Extract the (X, Y) coordinate from the center of the cell holding the provided text.  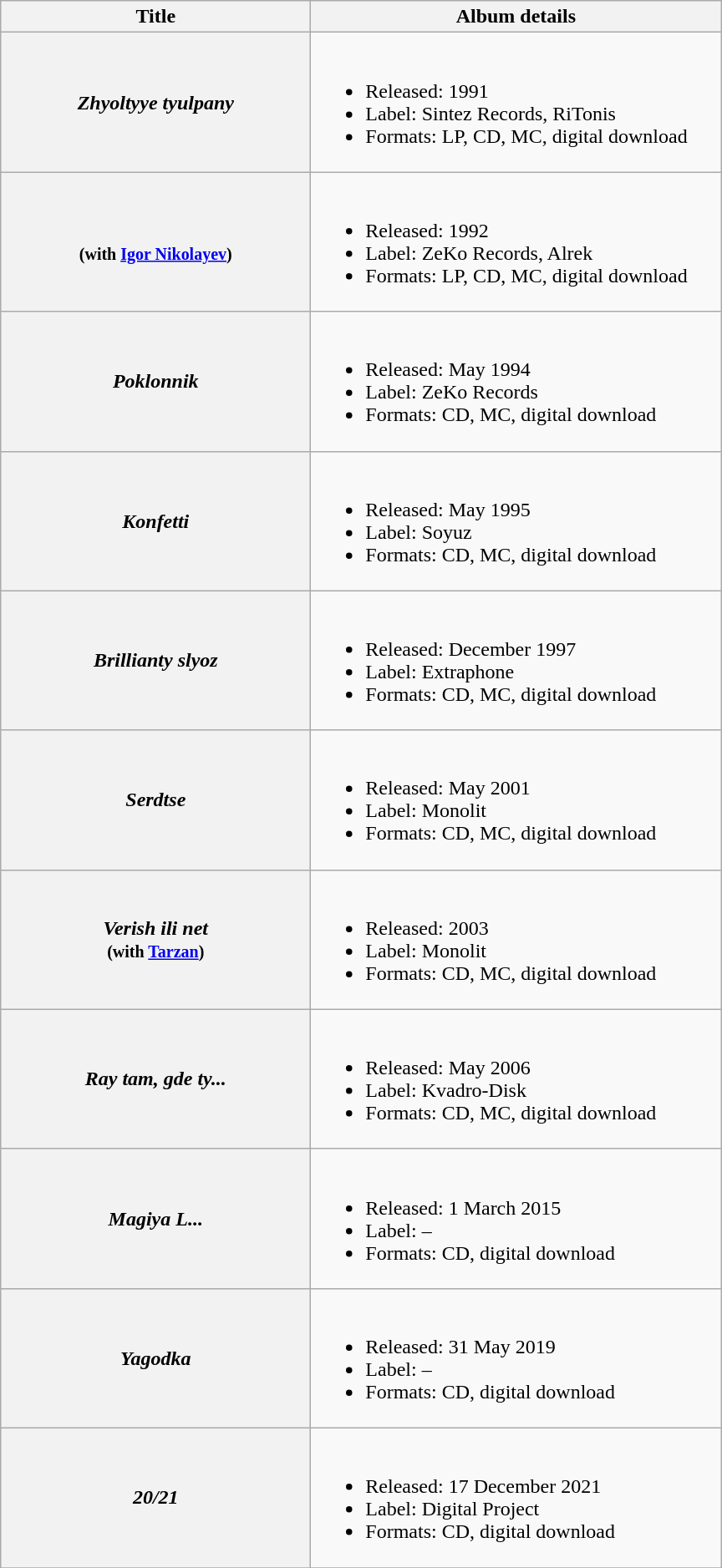
Released: May 2006Label: Kvadro-DiskFormats: CD, MC, digital download (516, 1079)
Released: December 1997Label: ExtraphoneFormats: CD, MC, digital download (516, 660)
Released: 17 December 2021Label: Digital ProjectFormats: CD, digital download (516, 1497)
20/21 (155, 1497)
Konfetti (155, 521)
Zhyoltyye tyulpany (155, 102)
Brillianty slyoz (155, 660)
Released: 1992Label: ZeKo Records, AlrekFormats: LP, CD, MC, digital download (516, 242)
Yagodka (155, 1358)
Serdtse (155, 800)
Released: 1991Label: Sintez Records, RiTonisFormats: LP, CD, MC, digital download (516, 102)
Released: 1 March 2015Label: –Formats: CD, digital download (516, 1218)
Ray tam, gde ty... (155, 1079)
Released: May 1995Label: SoyuzFormats: CD, MC, digital download (516, 521)
Released: 31 May 2019Label: –Formats: CD, digital download (516, 1358)
Released: May 2001Label: MonolitFormats: CD, MC, digital download (516, 800)
(with Igor Nikolayev) (155, 242)
Poklonnik (155, 381)
Title (155, 17)
Released: 2003Label: MonolitFormats: CD, MC, digital download (516, 939)
Released: May 1994Label: ZeKo RecordsFormats: CD, MC, digital download (516, 381)
Magiya L... (155, 1218)
Album details (516, 17)
Verish ili net (with Tarzan) (155, 939)
